Return the [x, y] coordinate for the center point of the cell that contains the specified text.  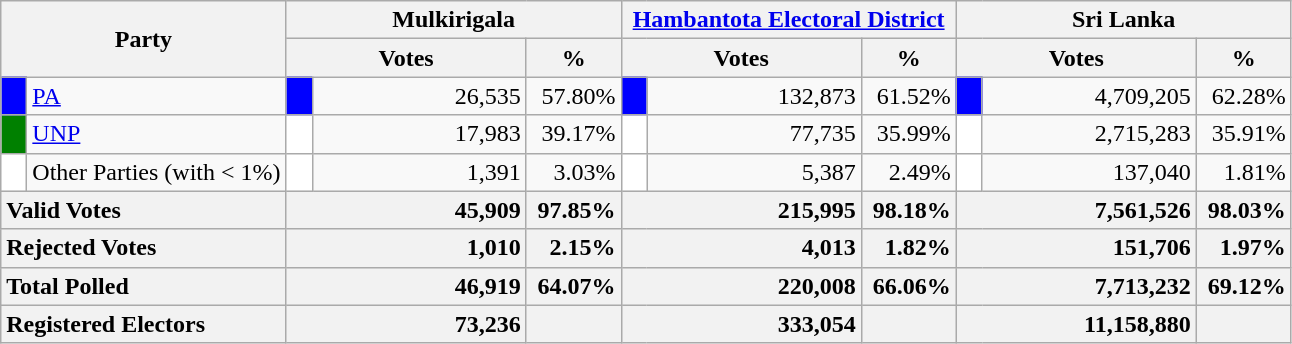
17,983 [419, 134]
215,995 [741, 210]
2,715,283 [1089, 134]
Mulkirigala [454, 20]
Total Polled [144, 286]
39.17% [574, 134]
137,040 [1089, 172]
77,735 [754, 134]
Registered Electors [144, 324]
7,561,526 [1076, 210]
1,010 [406, 248]
4,013 [741, 248]
11,158,880 [1076, 324]
Hambantota Electoral District [788, 20]
7,713,232 [1076, 286]
Party [144, 39]
69.12% [1244, 286]
98.18% [908, 210]
Valid Votes [144, 210]
UNP [156, 134]
46,919 [406, 286]
97.85% [574, 210]
1,391 [419, 172]
35.99% [908, 134]
98.03% [1244, 210]
333,054 [741, 324]
26,535 [419, 96]
62.28% [1244, 96]
57.80% [574, 96]
220,008 [741, 286]
Other Parties (with < 1%) [156, 172]
132,873 [754, 96]
PA [156, 96]
4,709,205 [1089, 96]
1.81% [1244, 172]
64.07% [574, 286]
35.91% [1244, 134]
61.52% [908, 96]
2.15% [574, 248]
1.82% [908, 248]
73,236 [406, 324]
66.06% [908, 286]
2.49% [908, 172]
5,387 [754, 172]
Sri Lanka [1124, 20]
151,706 [1076, 248]
3.03% [574, 172]
Rejected Votes [144, 248]
1.97% [1244, 248]
45,909 [406, 210]
